Provide the [X, Y] coordinate of the cell's center where the given text is located.  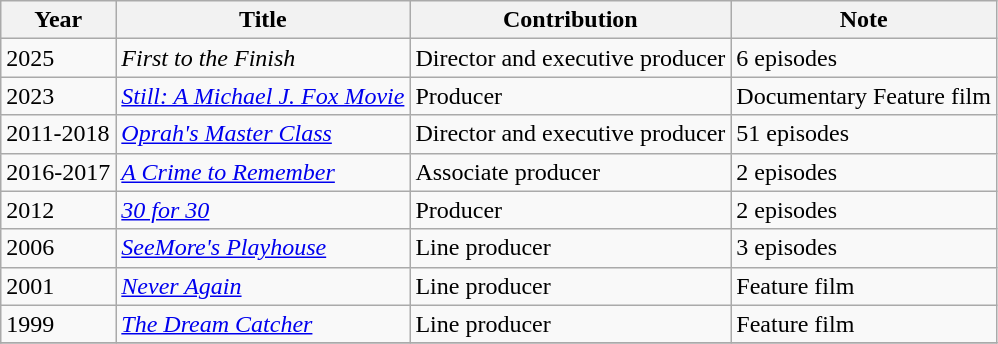
2012 [58, 210]
2006 [58, 248]
Still: A Michael J. Fox Movie [263, 96]
3 episodes [864, 248]
30 for 30 [263, 210]
51 episodes [864, 134]
2001 [58, 286]
Never Again [263, 286]
Note [864, 20]
Contribution [570, 20]
A Crime to Remember [263, 172]
1999 [58, 324]
First to the Finish [263, 58]
6 episodes [864, 58]
Oprah's Master Class [263, 134]
Documentary Feature film [864, 96]
2023 [58, 96]
Year [58, 20]
2016-2017 [58, 172]
2025 [58, 58]
The Dream Catcher [263, 324]
Title [263, 20]
Associate producer [570, 172]
SeeMore's Playhouse [263, 248]
2011-2018 [58, 134]
